Identify which cell holds the provided text, then report its [X, Y] central coordinate. 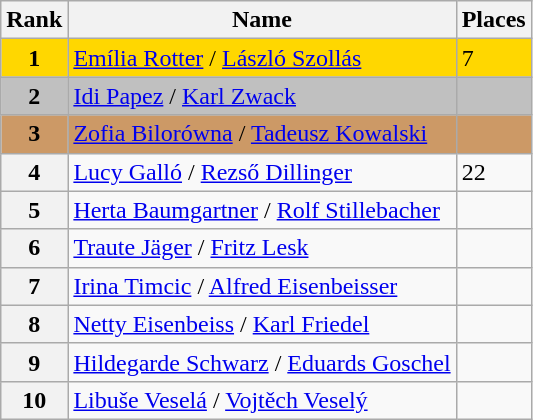
Zofia Bilorówna / Tadeusz Kowalski [262, 134]
22 [494, 172]
5 [34, 210]
Hildegarde Schwarz / Eduards Goschel [262, 362]
9 [34, 362]
3 [34, 134]
4 [34, 172]
Netty Eisenbeiss / Karl Friedel [262, 324]
Name [262, 20]
Lucy Galló / Rezső Dillinger [262, 172]
Idi Papez / Karl Zwack [262, 96]
8 [34, 324]
Traute Jäger / Fritz Lesk [262, 248]
Places [494, 20]
10 [34, 400]
Libuše Veselá / Vojtěch Veselý [262, 400]
Emília Rotter / László Szollás [262, 58]
6 [34, 248]
1 [34, 58]
Irina Timcic / Alfred Eisenbeisser [262, 286]
2 [34, 96]
Herta Baumgartner / Rolf Stillebacher [262, 210]
Rank [34, 20]
